Return [X, Y] of the center of cell containing provided text 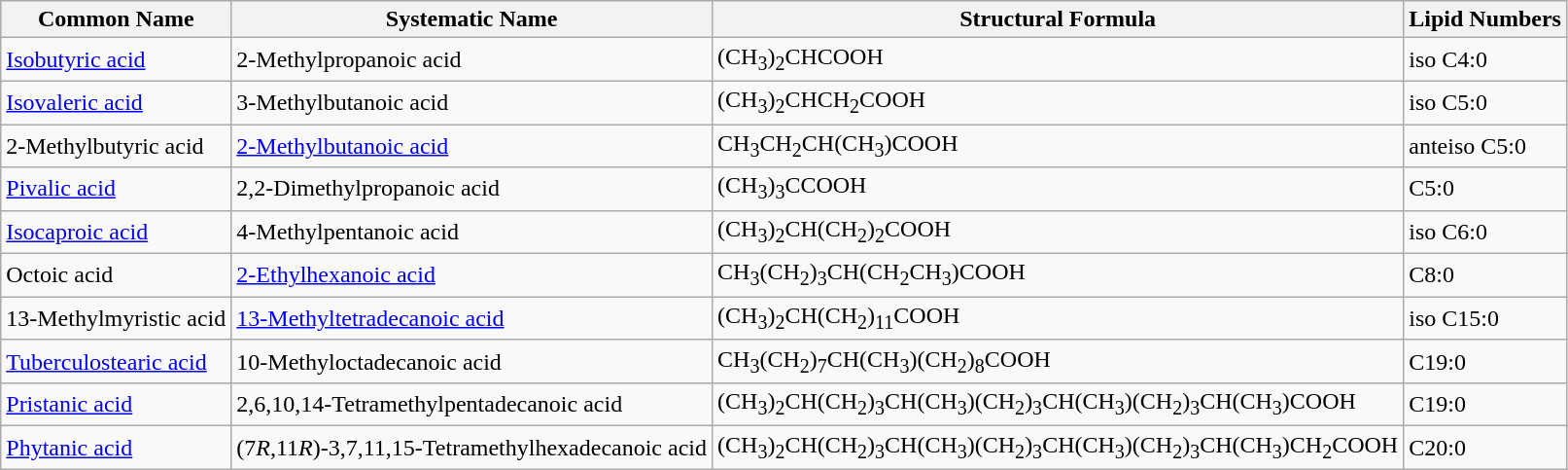
iso C4:0 [1485, 59]
(CH3)2CH(CH2)11COOH [1058, 318]
CH3CH2CH(CH3)COOH [1058, 146]
13-Methylmyristic acid [117, 318]
2-Ethylhexanoic acid [472, 275]
C5:0 [1485, 189]
Pristanic acid [117, 405]
C20:0 [1485, 448]
Pivalic acid [117, 189]
(CH3)2CHCH2COOH [1058, 102]
2-Methylbutanoic acid [472, 146]
3-Methylbutanoic acid [472, 102]
2-Methylbutyric acid [117, 146]
CH3(CH2)7CH(CH3)(CH2)8COOH [1058, 361]
4-Methylpentanoic acid [472, 232]
2,2-Dimethylpropanoic acid [472, 189]
Tuberculostearic acid [117, 361]
(CH3)2CH(CH2)3CH(CH3)(CH2)3CH(CH3)(CH2)3CH(CH3)CH2COOH [1058, 448]
(CH3)3CCOOH [1058, 189]
Octoic acid [117, 275]
iso C6:0 [1485, 232]
(7R,11R)-3,7,11,15-Tetramethylhexadecanoic acid [472, 448]
(CH3)2CH(CH2)2COOH [1058, 232]
Lipid Numbers [1485, 19]
iso C15:0 [1485, 318]
CH3(CH2)3CH(CH2CH3)COOH [1058, 275]
2-Methylpropanoic acid [472, 59]
13-Methyltetradecanoic acid [472, 318]
iso C5:0 [1485, 102]
(CH3)2CHCOOH [1058, 59]
Phytanic acid [117, 448]
Isocaproic acid [117, 232]
2,6,10,14-Tetramethylpentadecanoic acid [472, 405]
(CH3)2CH(CH2)3CH(CH3)(CH2)3CH(CH3)(CH2)3CH(CH3)COOH [1058, 405]
Isobutyric acid [117, 59]
Isovaleric acid [117, 102]
anteiso C5:0 [1485, 146]
C8:0 [1485, 275]
10-Methyloctadecanoic acid [472, 361]
Common Name [117, 19]
Systematic Name [472, 19]
Structural Formula [1058, 19]
